Extract the (X, Y) coordinate from the center of the cell holding the provided text.  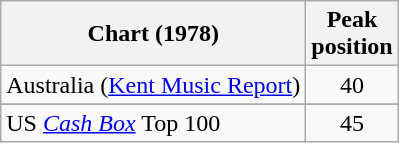
Peakposition (352, 34)
Australia (Kent Music Report) (154, 85)
US Cash Box Top 100 (154, 123)
Chart (1978) (154, 34)
40 (352, 85)
45 (352, 123)
